Identify which cell holds the provided text, then report its (X, Y) central coordinate. 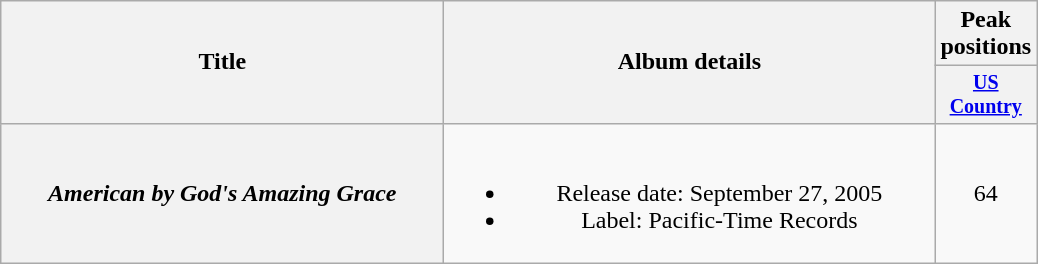
US Country (986, 94)
Peak positions (986, 34)
Release date: September 27, 2005Label: Pacific-Time Records (690, 193)
Title (222, 62)
64 (986, 193)
Album details (690, 62)
American by God's Amazing Grace (222, 193)
